Locate the cell with the specified text and output its [X, Y] center coordinate. 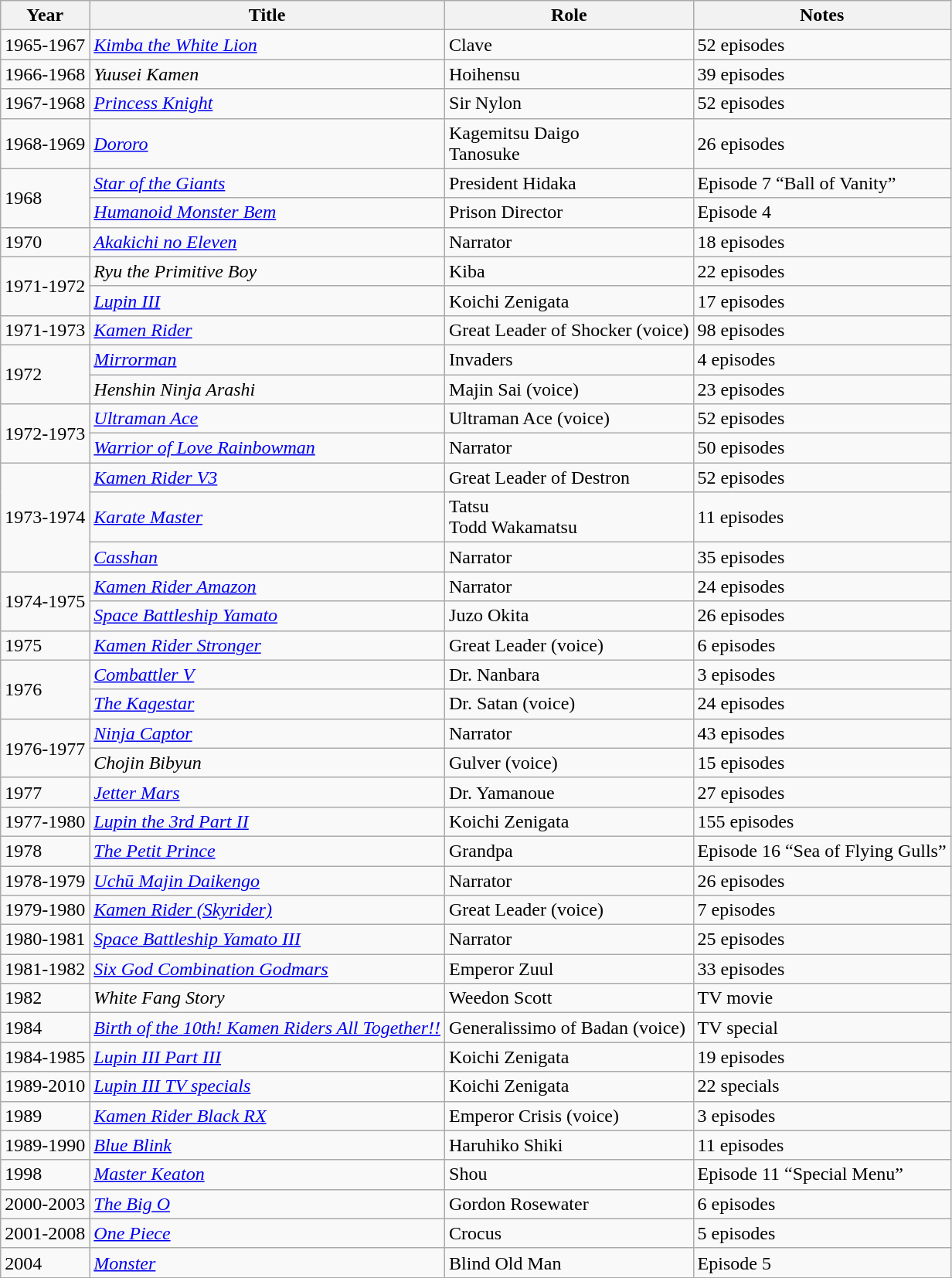
Akakichi no Eleven [267, 242]
Juzo Okita [569, 616]
Ultraman Ace [267, 419]
Karate Master [267, 518]
Dr. Yamanoue [569, 792]
Sir Nylon [569, 104]
Shou [569, 1174]
50 episodes [822, 448]
1984 [45, 1028]
1989-1990 [45, 1145]
1973-1974 [45, 518]
155 episodes [822, 821]
Emperor Zuul [569, 969]
White Fang Story [267, 998]
15 episodes [822, 763]
1984-1985 [45, 1057]
1972 [45, 374]
1978-1979 [45, 880]
The Kagestar [267, 704]
Kimba the White Lion [267, 45]
1975 [45, 645]
1982 [45, 998]
Kamen Rider Stronger [267, 645]
Warrior of Love Rainbowman [267, 448]
1977 [45, 792]
1971-1972 [45, 286]
Kamen Rider [267, 330]
1989-2010 [45, 1086]
Chojin Bibyun [267, 763]
Kagemitsu DaigoTanosuke [569, 144]
1965-1967 [45, 45]
Prison Director [569, 212]
Notes [822, 15]
Henshin Ninja Arashi [267, 389]
7 episodes [822, 910]
Episode 11 “Special Menu” [822, 1174]
35 episodes [822, 557]
1976 [45, 689]
The Big O [267, 1204]
Kamen Rider Amazon [267, 586]
Space Battleship Yamato [267, 616]
Monster [267, 1263]
Birth of the 10th! Kamen Riders All Together!! [267, 1028]
Episode 4 [822, 212]
Dororo [267, 144]
39 episodes [822, 74]
1979-1980 [45, 910]
Combattler V [267, 675]
Great Leader of Destron [569, 478]
Kamen Rider (Skyrider) [267, 910]
Lupin the 3rd Part II [267, 821]
43 episodes [822, 733]
1968-1969 [45, 144]
Mirrorman [267, 359]
2001-2008 [45, 1233]
1978 [45, 851]
Humanoid Monster Bem [267, 212]
TV special [822, 1028]
TV movie [822, 998]
Jetter Mars [267, 792]
Lupin III [267, 301]
Weedon Scott [569, 998]
4 episodes [822, 359]
Lupin III TV specials [267, 1086]
Uchū Majin Daikengo [267, 880]
Princess Knight [267, 104]
Star of the Giants [267, 183]
The Petit Prince [267, 851]
1966-1968 [45, 74]
Blind Old Man [569, 1263]
17 episodes [822, 301]
One Piece [267, 1233]
Episode 5 [822, 1263]
Grandpa [569, 851]
Casshan [267, 557]
1998 [45, 1174]
Dr. Nanbara [569, 675]
Dr. Satan (voice) [569, 704]
1989 [45, 1116]
Ultraman Ace (voice) [569, 419]
1972-1973 [45, 433]
Role [569, 15]
Master Keaton [267, 1174]
Hoihensu [569, 74]
33 episodes [822, 969]
25 episodes [822, 940]
Gordon Rosewater [569, 1204]
Episode 16 “Sea of Flying Gulls” [822, 851]
2000-2003 [45, 1204]
Kiba [569, 271]
18 episodes [822, 242]
22 specials [822, 1086]
Majin Sai (voice) [569, 389]
22 episodes [822, 271]
Great Leader of Shocker (voice) [569, 330]
98 episodes [822, 330]
Lupin III Part III [267, 1057]
2004 [45, 1263]
Kamen Rider Black RX [267, 1116]
1977-1980 [45, 821]
Space Battleship Yamato III [267, 940]
27 episodes [822, 792]
Crocus [569, 1233]
1967-1968 [45, 104]
Year [45, 15]
Gulver (voice) [569, 763]
President Hidaka [569, 183]
Ryu the Primitive Boy [267, 271]
1971-1973 [45, 330]
1970 [45, 242]
Blue Blink [267, 1145]
Kamen Rider V3 [267, 478]
Yuusei Kamen [267, 74]
Generalissimo of Badan (voice) [569, 1028]
23 episodes [822, 389]
1980-1981 [45, 940]
1981-1982 [45, 969]
Invaders [569, 359]
1968 [45, 198]
Six God Combination Godmars [267, 969]
1974-1975 [45, 601]
Episode 7 “Ball of Vanity” [822, 183]
Haruhiko Shiki [569, 1145]
Emperor Crisis (voice) [569, 1116]
TatsuTodd Wakamatsu [569, 518]
1976-1977 [45, 748]
Clave [569, 45]
5 episodes [822, 1233]
19 episodes [822, 1057]
Ninja Captor [267, 733]
Title [267, 15]
